Detect which cell encompasses the target text, then output its [X, Y] center coordinate. 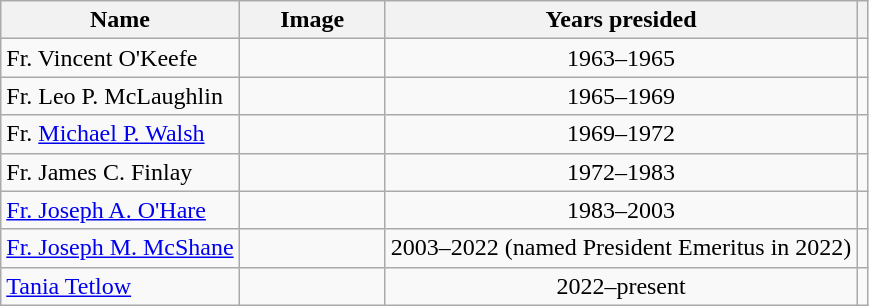
Years presided [621, 20]
1983–2003 [621, 210]
1963–1965 [621, 58]
Fr. Vincent O'Keefe [120, 58]
2022–present [621, 286]
1972–1983 [621, 172]
Name [120, 20]
1965–1969 [621, 96]
Tania Tetlow [120, 286]
Fr. Leo P. McLaughlin [120, 96]
1969–1972 [621, 134]
2003–2022 (named President Emeritus in 2022) [621, 248]
Fr. Joseph A. O'Hare [120, 210]
Image [312, 20]
Fr. Joseph M. McShane [120, 248]
Fr. Michael P. Walsh [120, 134]
Fr. James C. Finlay [120, 172]
